Return the (X, Y) coordinate for the center point of the cell that contains the specified text.  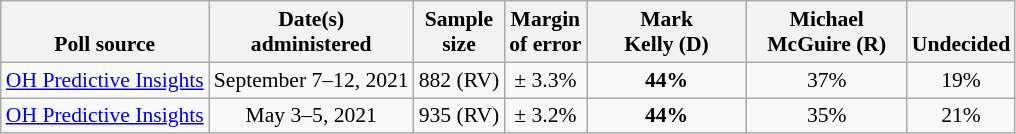
882 (RV) (460, 80)
MarkKelly (D) (666, 32)
935 (RV) (460, 116)
Marginof error (545, 32)
37% (827, 80)
May 3–5, 2021 (312, 116)
35% (827, 116)
Poll source (105, 32)
± 3.2% (545, 116)
19% (961, 80)
September 7–12, 2021 (312, 80)
Date(s)administered (312, 32)
± 3.3% (545, 80)
MichaelMcGuire (R) (827, 32)
21% (961, 116)
Samplesize (460, 32)
Undecided (961, 32)
